Output the (x, y) coordinate of the center of the cell containing the given text.  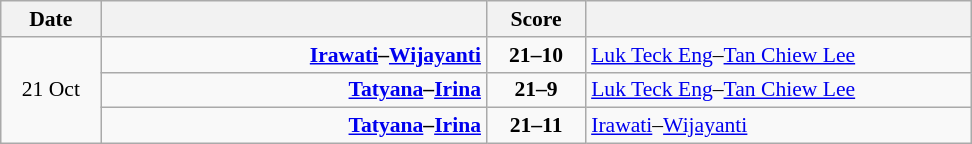
21–10 (536, 55)
21 Oct (51, 90)
21–11 (536, 126)
Score (536, 19)
21–9 (536, 90)
Date (51, 19)
